Provide the (X, Y) coordinate of the cell's center where the given text is located.  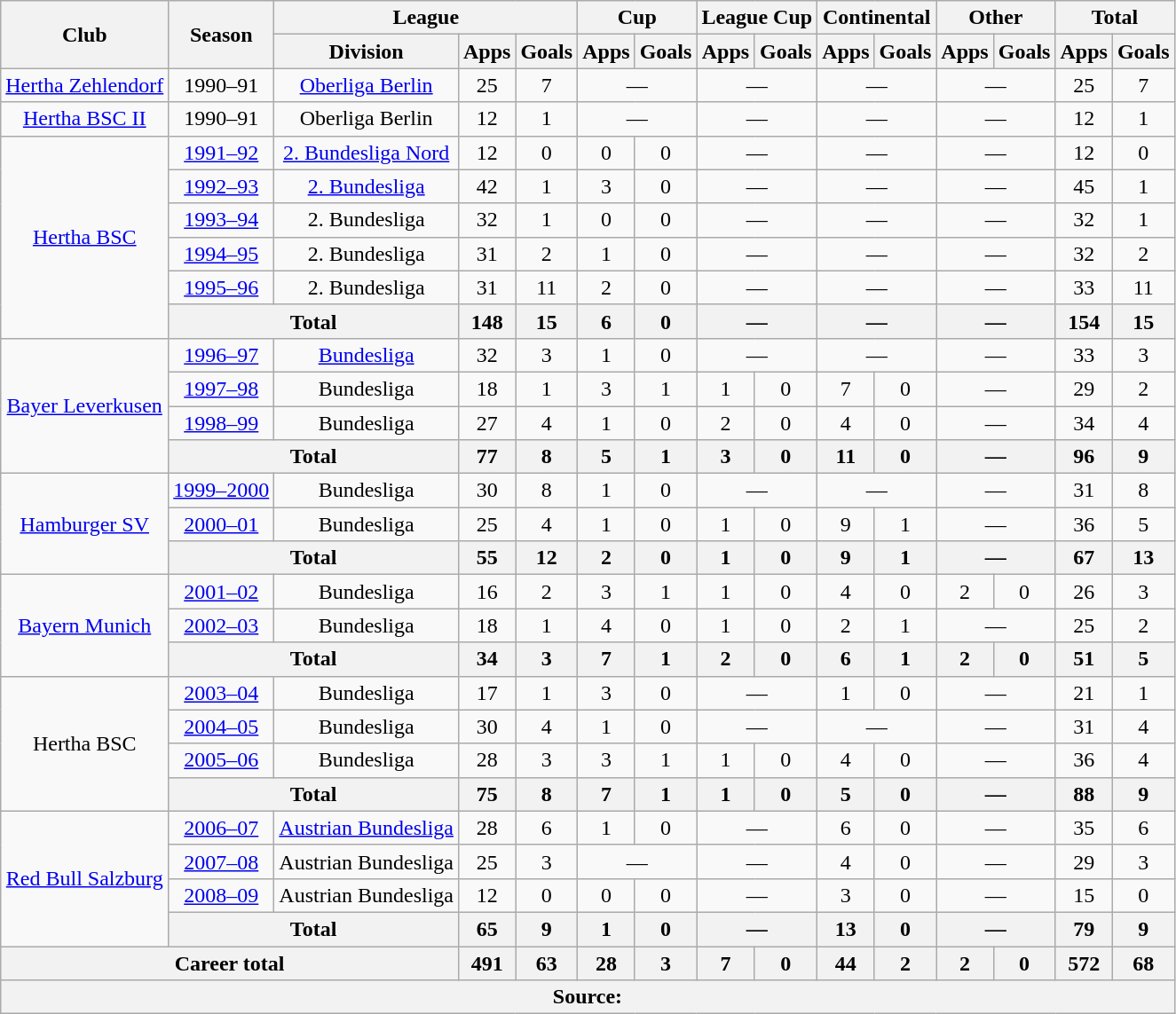
79 (1084, 929)
Red Bull Salzburg (85, 878)
1991–92 (222, 153)
148 (486, 321)
65 (486, 929)
Continental (877, 18)
2002–03 (222, 625)
1998–99 (222, 423)
154 (1084, 321)
1997–98 (222, 389)
2001–02 (222, 592)
2003–04 (222, 693)
2006–07 (222, 828)
26 (1084, 592)
1996–97 (222, 355)
16 (486, 592)
2005–06 (222, 760)
Club (85, 35)
491 (486, 963)
Bayern Munich (85, 625)
75 (486, 794)
Division (367, 51)
League (426, 18)
35 (1084, 828)
1999–2000 (222, 491)
2000–01 (222, 524)
68 (1143, 963)
27 (486, 423)
Bayer Leverkusen (85, 405)
44 (846, 963)
2. Bundesliga Nord (367, 153)
572 (1084, 963)
17 (486, 693)
51 (1084, 659)
2008–09 (222, 895)
Other (996, 18)
42 (486, 186)
Cup (637, 18)
League Cup (757, 18)
63 (547, 963)
2004–05 (222, 727)
88 (1084, 794)
45 (1084, 186)
55 (486, 558)
2007–08 (222, 861)
96 (1084, 457)
Hamburger SV (85, 524)
Source: (588, 997)
Hertha BSC II (85, 119)
67 (1084, 558)
1995–96 (222, 287)
1993–94 (222, 220)
1994–95 (222, 254)
21 (1084, 693)
77 (486, 457)
Career total (230, 963)
1992–93 (222, 186)
Hertha Zehlendorf (85, 85)
Season (222, 35)
